Provide the (X, Y) coordinate of the cell's center where the given text is located.  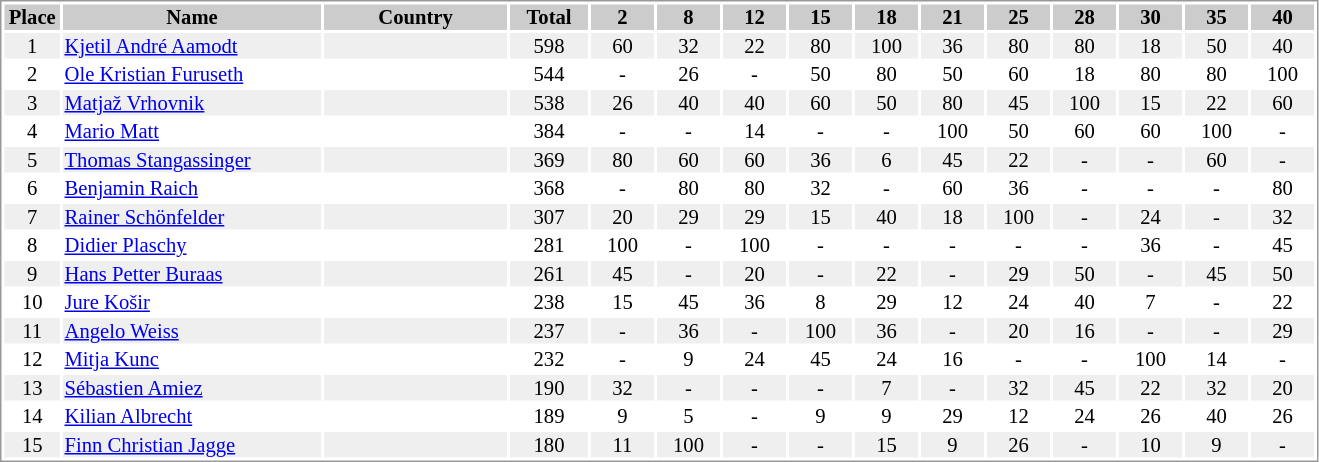
21 (952, 17)
Place (32, 17)
598 (549, 46)
Benjamin Raich (192, 189)
368 (549, 189)
189 (549, 417)
232 (549, 359)
281 (549, 245)
Total (549, 17)
1 (32, 46)
Finn Christian Jagge (192, 445)
4 (32, 131)
Angelo Weiss (192, 331)
3 (32, 103)
261 (549, 274)
544 (549, 75)
35 (1216, 17)
Sébastien Amiez (192, 388)
538 (549, 103)
Thomas Stangassinger (192, 160)
Didier Plaschy (192, 245)
13 (32, 388)
Ole Kristian Furuseth (192, 75)
180 (549, 445)
Kjetil André Aamodt (192, 46)
Mario Matt (192, 131)
Country (416, 17)
Hans Petter Buraas (192, 274)
Matjaž Vrhovnik (192, 103)
Mitja Kunc (192, 359)
384 (549, 131)
Rainer Schönfelder (192, 217)
25 (1018, 17)
307 (549, 217)
30 (1150, 17)
Jure Košir (192, 303)
237 (549, 331)
28 (1084, 17)
190 (549, 388)
Kilian Albrecht (192, 417)
Name (192, 17)
369 (549, 160)
238 (549, 303)
